Detect which cell encompasses the target text, then output its [X, Y] center coordinate. 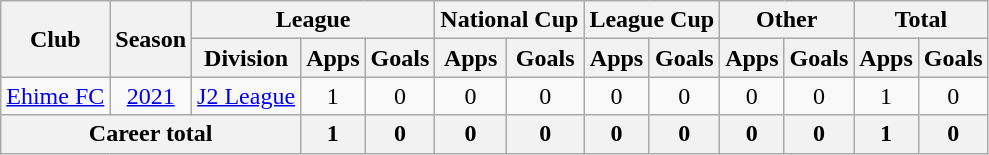
Total [921, 20]
Other [787, 20]
National Cup [510, 20]
J2 League [246, 96]
Season [151, 39]
2021 [151, 96]
Club [56, 39]
Career total [151, 134]
League [314, 20]
Ehime FC [56, 96]
Division [246, 58]
League Cup [652, 20]
